Capture the cell that displays the provided text and extract its (X, Y) central coordinate. 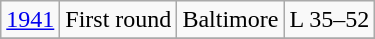
Baltimore (230, 20)
1941 (30, 20)
First round (118, 20)
L 35–52 (330, 20)
